Scan for the cell matching the given text and deliver its (x, y) coordinate at center. 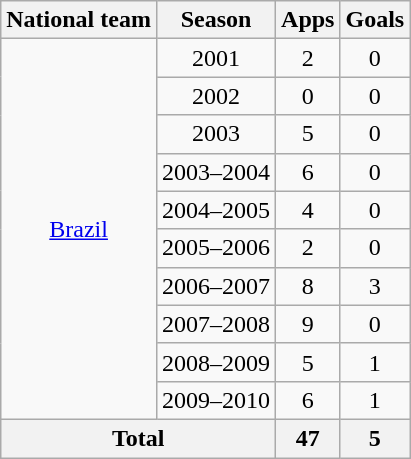
2003–2004 (216, 172)
Brazil (79, 230)
2009–2010 (216, 400)
47 (308, 438)
Total (138, 438)
3 (375, 286)
2005–2006 (216, 248)
4 (308, 210)
Goals (375, 20)
2007–2008 (216, 324)
National team (79, 20)
2001 (216, 58)
8 (308, 286)
2004–2005 (216, 210)
2008–2009 (216, 362)
2003 (216, 134)
2002 (216, 96)
Season (216, 20)
9 (308, 324)
Apps (308, 20)
2006–2007 (216, 286)
